Determine the (X, Y) coordinate at the center of the cell enclosing the given text.  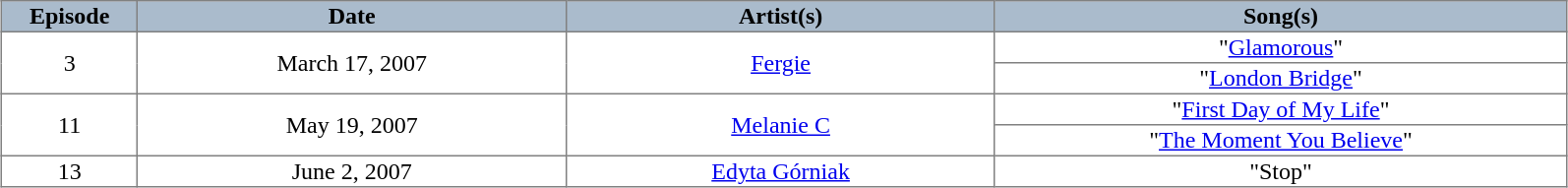
March 17, 2007 (352, 63)
11 (69, 124)
3 (69, 63)
Date (352, 17)
"Stop" (1281, 171)
May 19, 2007 (352, 124)
Song(s) (1281, 17)
Episode (69, 17)
"First Day of My Life" (1281, 109)
13 (69, 171)
Fergie (781, 63)
Melanie C (781, 124)
Artist(s) (781, 17)
"London Bridge" (1281, 79)
June 2, 2007 (352, 171)
Edyta Górniak (781, 171)
"Glamorous" (1281, 47)
"The Moment You Believe" (1281, 141)
